Detect which cell encompasses the target text, then output its (x, y) center coordinate. 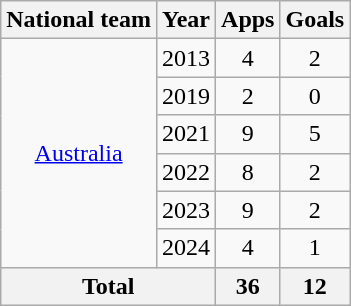
0 (315, 96)
2023 (186, 210)
1 (315, 248)
Year (186, 20)
8 (248, 172)
Total (108, 286)
36 (248, 286)
National team (79, 20)
Australia (79, 153)
2022 (186, 172)
2024 (186, 248)
2019 (186, 96)
Goals (315, 20)
5 (315, 134)
12 (315, 286)
2021 (186, 134)
2013 (186, 58)
Apps (248, 20)
